Extract the (x, y) coordinate from the center of the cell holding the provided text.  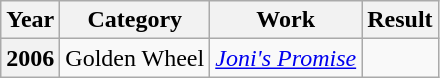
Golden Wheel (135, 58)
Joni's Promise (286, 58)
2006 (30, 58)
Work (286, 20)
Year (30, 20)
Result (400, 20)
Category (135, 20)
